Extract the (X, Y) coordinate from the center of the cell holding the provided text.  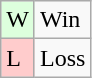
Win (62, 20)
L (18, 58)
W (18, 20)
Loss (62, 58)
